Search for the cell housing the specified text and yield its (x, y) center coordinate. 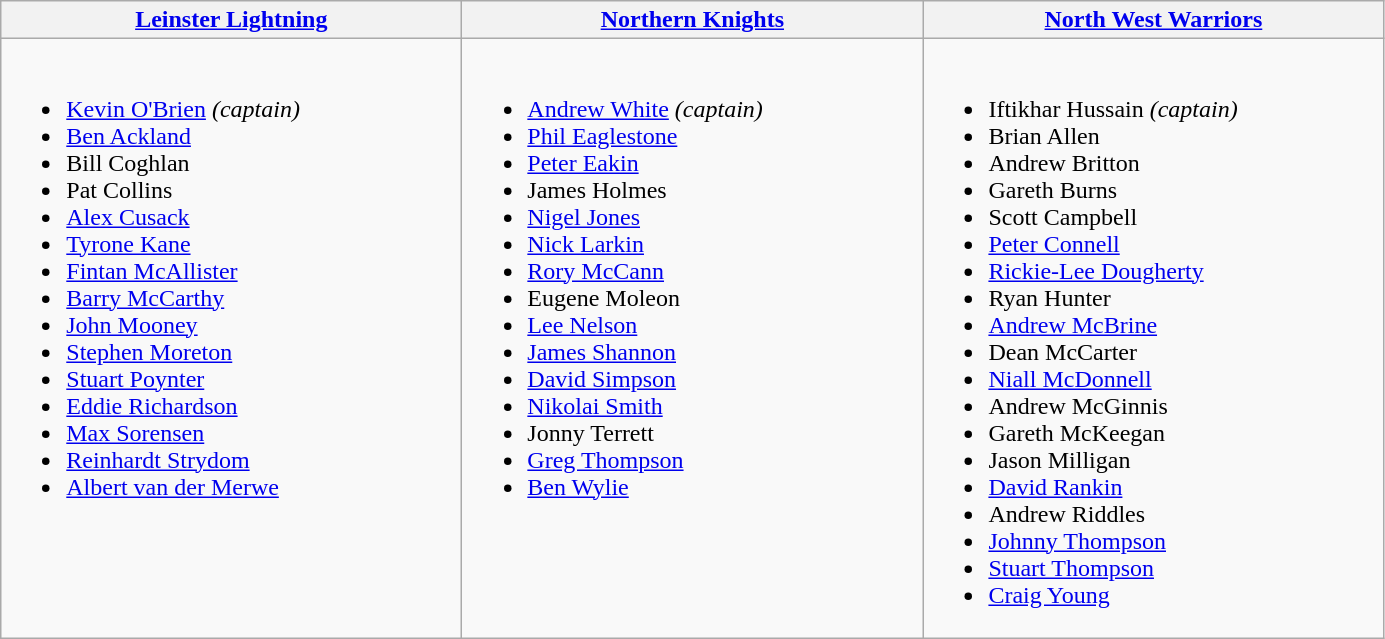
Northern Knights (692, 20)
North West Warriors (1154, 20)
Leinster Lightning (232, 20)
